Determine the [x, y] coordinate at the center of the cell enclosing the given text.  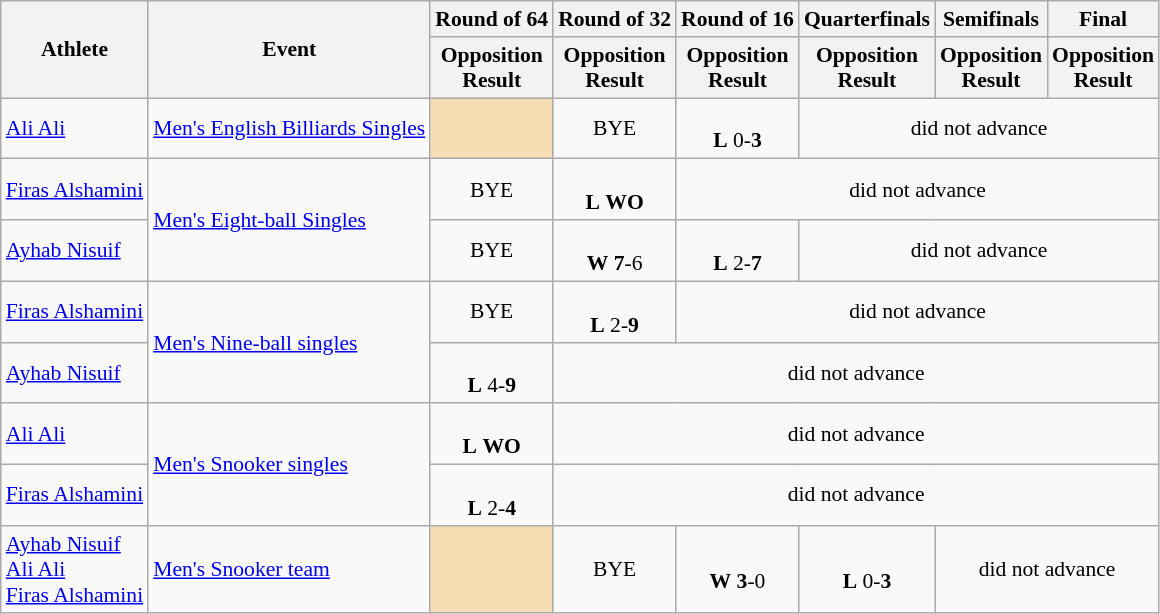
Men's English Billiards Singles [289, 128]
Ayhab NisuifAli AliFiras Alshamini [74, 570]
Men's Snooker team [289, 570]
L 2-7 [738, 250]
W 7-6 [614, 250]
L 4-9 [492, 372]
Athlete [74, 50]
Men's Snooker singles [289, 465]
Round of 32 [614, 19]
Men's Nine-ball singles [289, 342]
L 2-4 [492, 496]
Event [289, 50]
Semifinals [991, 19]
Round of 64 [492, 19]
Quarterfinals [867, 19]
Round of 16 [738, 19]
Final [1103, 19]
L 2-9 [614, 312]
Men's Eight-ball Singles [289, 220]
W 3-0 [738, 570]
